Detect which cell encompasses the target text, then output its (X, Y) center coordinate. 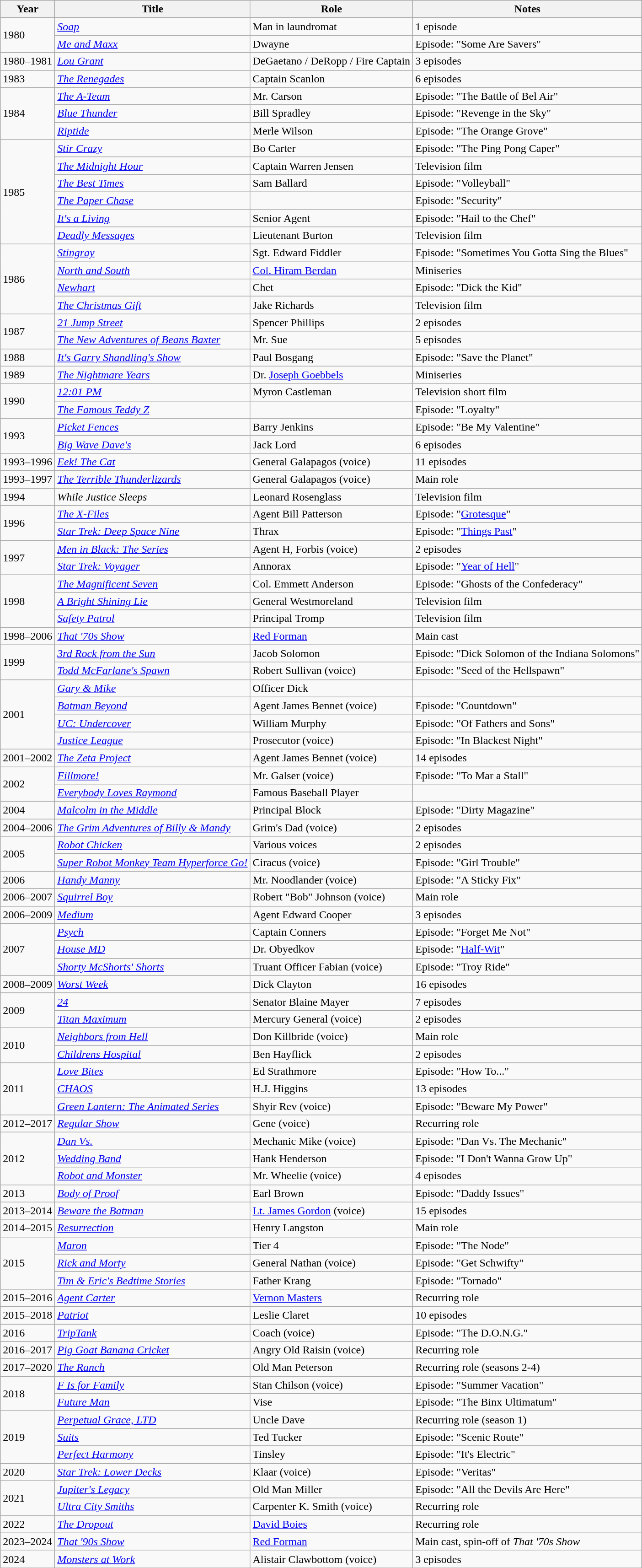
2007 (27, 949)
Episode: "A Sticky Fix" (528, 880)
Eek! The Cat (153, 462)
Pig Goat Banana Cricket (153, 1350)
CHAOS (153, 1089)
1990 (27, 401)
2004 (27, 810)
Green Lantern: The Animated Series (153, 1106)
2013–2014 (27, 1211)
Robot and Monster (153, 1176)
Body of Proof (153, 1193)
21 Jump Street (153, 323)
Me and Maxx (153, 44)
H.J. Higgins (332, 1089)
Lt. James Gordon (voice) (332, 1211)
Henry Langston (332, 1228)
Episode: "Year of Hell" (528, 566)
Agent Carter (153, 1298)
2012 (27, 1158)
David Boies (332, 1524)
Agent Edward Cooper (332, 915)
Episode: "The Battle of Bel Air" (528, 96)
Uncle Dave (332, 1420)
Mr. Sue (332, 340)
Carpenter K. Smith (voice) (332, 1507)
Episode: "Some Are Savers" (528, 44)
Senior Agent (332, 218)
Lieutenant Burton (332, 236)
General Nathan (voice) (332, 1263)
Robert Sullivan (voice) (332, 671)
Episode: "Beware My Power" (528, 1106)
11 episodes (528, 462)
1 episode (528, 27)
2016–2017 (27, 1350)
F Is for Family (153, 1385)
Agent H, Forbis (voice) (332, 549)
2004–2006 (27, 828)
Episode: "Seed of the Hellspawn" (528, 671)
1986 (27, 279)
Earl Brown (332, 1193)
Angry Old Raisin (voice) (332, 1350)
Captain Warren Jensen (332, 166)
The A-Team (153, 96)
Ben Hayflick (332, 1054)
The Ranch (153, 1368)
Shorty McShorts' Shorts (153, 967)
Dwayne (332, 44)
Suits (153, 1437)
1993–1996 (27, 462)
Episode: "Grotesque" (528, 514)
Fillmore! (153, 776)
Ed Strathmore (332, 1072)
Gene (voice) (332, 1124)
Stingray (153, 253)
Episode: "Girl Trouble" (528, 862)
The Midnight Hour (153, 166)
Prosecutor (voice) (332, 740)
Sgt. Edward Fiddler (332, 253)
Recurring role (seasons 2-4) (528, 1368)
Episode: "Dirty Magazine" (528, 810)
Mercury General (voice) (332, 1019)
Agent Bill Patterson (332, 514)
Medium (153, 915)
Principal Tromp (332, 619)
Regular Show (153, 1124)
Television short film (528, 392)
24 (153, 1002)
Episode: "The Orange Grove" (528, 131)
Childrens Hospital (153, 1054)
Episode: "Volleyball" (528, 183)
Stir Crazy (153, 148)
Episode: "How To..." (528, 1072)
1987 (27, 331)
2008–2009 (27, 984)
Dr. Joseph Goebbels (332, 375)
1993 (27, 436)
Col. Hiram Berdan (332, 270)
1998 (27, 601)
14 episodes (528, 758)
The Renegades (153, 79)
Tier 4 (332, 1245)
Episode: "Half-Wit" (528, 949)
Perpetual Grace, LTD (153, 1420)
House MD (153, 949)
Safety Patrol (153, 619)
5 episodes (528, 340)
2002 (27, 784)
1988 (27, 357)
Psych (153, 932)
Star Trek: Deep Space Nine (153, 532)
Officer Dick (332, 688)
Episode: "Troy Ride" (528, 967)
Newhart (153, 288)
That '70s Show (153, 636)
1998–2006 (27, 636)
Mr. Noodlander (voice) (332, 880)
The X-Files (153, 514)
Episode: "Forget Me Not" (528, 932)
2024 (27, 1559)
Worst Week (153, 984)
Main cast (528, 636)
2013 (27, 1193)
1996 (27, 523)
1994 (27, 496)
2009 (27, 1010)
Myron Castleman (332, 392)
Dick Clayton (332, 984)
2015–2016 (27, 1298)
2010 (27, 1045)
1980 (27, 35)
Beware the Batman (153, 1211)
Batman Beyond (153, 706)
It's a Living (153, 218)
UC: Undercover (153, 723)
Ultra City Smiths (153, 1507)
2005 (27, 854)
Jake Richards (332, 305)
Leslie Claret (332, 1315)
1984 (27, 113)
Future Man (153, 1402)
Episode: "Countdown" (528, 706)
Recurring role (season 1) (528, 1420)
Father Krang (332, 1280)
1999 (27, 662)
The Nightmare Years (153, 375)
Wedding Band (153, 1158)
Chet (332, 288)
Coach (voice) (332, 1333)
Episode: "Get Schwifty" (528, 1263)
Episode: "All the Devils Are Here" (528, 1489)
The New Adventures of Beans Baxter (153, 340)
DeGaetano / DeRopp / Fire Captain (332, 61)
Captain Scanlon (332, 79)
General Westmoreland (332, 601)
2006–2009 (27, 915)
Sam Ballard (332, 183)
Episode: "Summer Vacation" (528, 1385)
Todd McFarlane's Spawn (153, 671)
Justice League (153, 740)
2023–2024 (27, 1541)
Patriot (153, 1315)
Episode: "The Node" (528, 1245)
Principal Block (332, 810)
Col. Emmett Anderson (332, 584)
Klaar (voice) (332, 1472)
2020 (27, 1472)
2021 (27, 1498)
Picket Fences (153, 427)
Bill Spradley (332, 113)
Robert "Bob" Johnson (voice) (332, 897)
1989 (27, 375)
2014–2015 (27, 1228)
The Grim Adventures of Billy & Mandy (153, 828)
Title (153, 9)
Episode: "In Blackest Night" (528, 740)
2006–2007 (27, 897)
Episode: "Loyalty" (528, 410)
1997 (27, 558)
Episode: "Things Past" (528, 532)
10 episodes (528, 1315)
1993–1997 (27, 479)
Big Wave Dave's (153, 444)
Titan Maximum (153, 1019)
Mr. Wheelie (voice) (332, 1176)
Robot Chicken (153, 845)
The Paper Chase (153, 200)
2016 (27, 1333)
TripTank (153, 1333)
1983 (27, 79)
Paul Bosgang (332, 357)
That '90s Show (153, 1541)
2017–2020 (27, 1368)
Episode: "The Binx Ultimatum" (528, 1402)
Captain Conners (332, 932)
Resurrection (153, 1228)
Soap (153, 27)
Everybody Loves Raymond (153, 793)
Ted Tucker (332, 1437)
The Famous Teddy Z (153, 410)
Stan Chilson (voice) (332, 1385)
Blue Thunder (153, 113)
Episode: "Of Fathers and Sons" (528, 723)
Star Trek: Lower Decks (153, 1472)
Senator Blaine Mayer (332, 1002)
The Magnificent Seven (153, 584)
Bo Carter (332, 148)
2018 (27, 1394)
While Justice Sleeps (153, 496)
7 episodes (528, 1002)
2022 (27, 1524)
Vise (332, 1402)
2006 (27, 880)
Jupiter's Legacy (153, 1489)
Mr. Carson (332, 96)
2001–2002 (27, 758)
Spencer Phillips (332, 323)
Episode: "Revenge in the Sky" (528, 113)
Episode: "Dan Vs. The Mechanic" (528, 1141)
Episode: "It's Electric" (528, 1455)
Old Man Peterson (332, 1368)
2012–2017 (27, 1124)
Alistair Clawbottom (voice) (332, 1559)
Episode: "Dick Solomon of the Indiana Solomons" (528, 653)
Main cast, spin-off of That '70s Show (528, 1541)
Maron (153, 1245)
Leonard Rosenglass (332, 496)
Deadly Messages (153, 236)
Ciracus (voice) (332, 862)
Episode: "Save the Planet" (528, 357)
Star Trek: Voyager (153, 566)
2015–2018 (27, 1315)
Dan Vs. (153, 1141)
2011 (27, 1089)
Episode: "Sometimes You Gotta Sing the Blues" (528, 253)
Notes (528, 9)
William Murphy (332, 723)
Neighbors from Hell (153, 1036)
Barry Jenkins (332, 427)
North and South (153, 270)
Episode: "Hail to the Chef" (528, 218)
2015 (27, 1263)
13 episodes (528, 1089)
Tinsley (332, 1455)
Tim & Eric's Bedtime Stories (153, 1280)
Old Man Miller (332, 1489)
Role (332, 9)
Jacob Solomon (332, 653)
Episode: "Ghosts of the Confederacy" (528, 584)
Various voices (332, 845)
The Christmas Gift (153, 305)
Shyir Rev (voice) (332, 1106)
Super Robot Monkey Team Hyperforce Go! (153, 862)
Annorax (332, 566)
Mr. Galser (voice) (332, 776)
Episode: "Scenic Route" (528, 1437)
Handy Manny (153, 880)
Episode: "Tornado" (528, 1280)
1980–1981 (27, 61)
Episode: "The Ping Pong Caper" (528, 148)
Squirrel Boy (153, 897)
The Terrible Thunderlizards (153, 479)
Episode: "The D.O.N.G." (528, 1333)
Men in Black: The Series (153, 549)
2019 (27, 1437)
16 episodes (528, 984)
Episode: "Daddy Issues" (528, 1193)
Malcolm in the Middle (153, 810)
Lou Grant (153, 61)
Man in laundromat (332, 27)
Vernon Masters (332, 1298)
Episode: "I Don't Wanna Grow Up" (528, 1158)
Perfect Harmony (153, 1455)
Gary & Mike (153, 688)
Famous Baseball Player (332, 793)
4 episodes (528, 1176)
3rd Rock from the Sun (153, 653)
Episode: "To Mar a Stall" (528, 776)
1985 (27, 192)
Episode: "Dick the Kid" (528, 288)
Truant Officer Fabian (voice) (332, 967)
Thrax (332, 532)
15 episodes (528, 1211)
Hank Henderson (332, 1158)
It's Garry Shandling's Show (153, 357)
12:01 PM (153, 392)
Love Bites (153, 1072)
Dr. Obyedkov (332, 949)
Year (27, 9)
Monsters at Work (153, 1559)
The Best Times (153, 183)
Don Killbride (voice) (332, 1036)
Mechanic Mike (voice) (332, 1141)
Episode: "Security" (528, 200)
2001 (27, 714)
A Bright Shining Lie (153, 601)
Jack Lord (332, 444)
Grim's Dad (voice) (332, 828)
The Zeta Project (153, 758)
Merle Wilson (332, 131)
Riptide (153, 131)
Episode: "Veritas" (528, 1472)
Rick and Morty (153, 1263)
Episode: "Be My Valentine" (528, 427)
The Dropout (153, 1524)
